Return (x, y) of the center of cell containing provided text 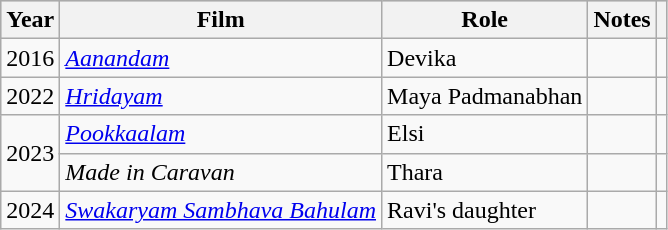
Notes (622, 20)
Film (221, 20)
2023 (30, 153)
2016 (30, 58)
Thara (485, 172)
2024 (30, 210)
Made in Caravan (221, 172)
Elsi (485, 134)
Year (30, 20)
Swakaryam Sambhava Bahulam (221, 210)
Hridayam (221, 96)
Aanandam (221, 58)
Pookkaalam (221, 134)
Role (485, 20)
2022 (30, 96)
Maya Padmanabhan (485, 96)
Devika (485, 58)
Ravi's daughter (485, 210)
